Detect which cell encompasses the target text, then output its [x, y] center coordinate. 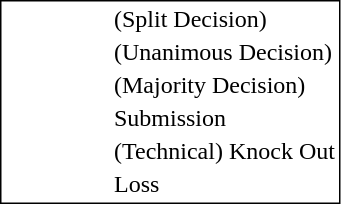
(Majority Decision) [224, 85]
(Technical) Knock Out [224, 151]
(Split Decision) [224, 19]
Loss [224, 185]
Submission [224, 119]
(Unanimous Decision) [224, 53]
